Find where the given text appears and provide that cell's center as (X, Y) coordinate. 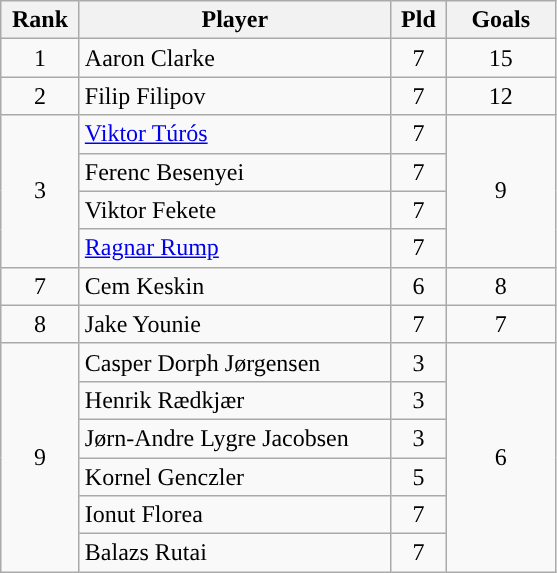
Aaron Clarke (234, 58)
15 (500, 58)
Goals (500, 20)
2 (40, 96)
Viktor Túrós (234, 134)
Casper Dorph Jørgensen (234, 362)
Jørn-Andre Lygre Jacobsen (234, 438)
Jake Younie (234, 324)
1 (40, 58)
Ionut Florea (234, 515)
Pld (418, 20)
12 (500, 96)
Rank (40, 20)
Ferenc Besenyei (234, 172)
Viktor Fekete (234, 210)
5 (418, 477)
Player (234, 20)
Kornel Genczler (234, 477)
Balazs Rutai (234, 553)
Filip Filipov (234, 96)
Cem Keskin (234, 286)
Ragnar Rump (234, 248)
Henrik Rædkjær (234, 400)
